Scan for the cell matching the given text and deliver its [x, y] coordinate at center. 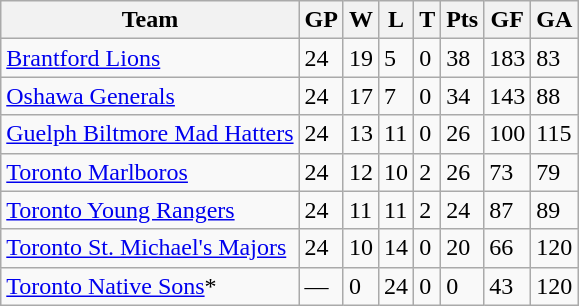
L [396, 20]
5 [396, 58]
88 [554, 96]
7 [396, 96]
12 [360, 172]
100 [508, 134]
66 [508, 248]
— [321, 286]
83 [554, 58]
143 [508, 96]
Toronto St. Michael's Majors [150, 248]
14 [396, 248]
19 [360, 58]
GA [554, 20]
183 [508, 58]
43 [508, 286]
89 [554, 210]
73 [508, 172]
79 [554, 172]
T [428, 20]
GP [321, 20]
Team [150, 20]
Toronto Young Rangers [150, 210]
Brantford Lions [150, 58]
Oshawa Generals [150, 96]
34 [462, 96]
W [360, 20]
87 [508, 210]
Toronto Native Sons* [150, 286]
Guelph Biltmore Mad Hatters [150, 134]
115 [554, 134]
17 [360, 96]
20 [462, 248]
38 [462, 58]
GF [508, 20]
Pts [462, 20]
13 [360, 134]
Toronto Marlboros [150, 172]
